Scan for the cell matching the given text and deliver its [x, y] coordinate at center. 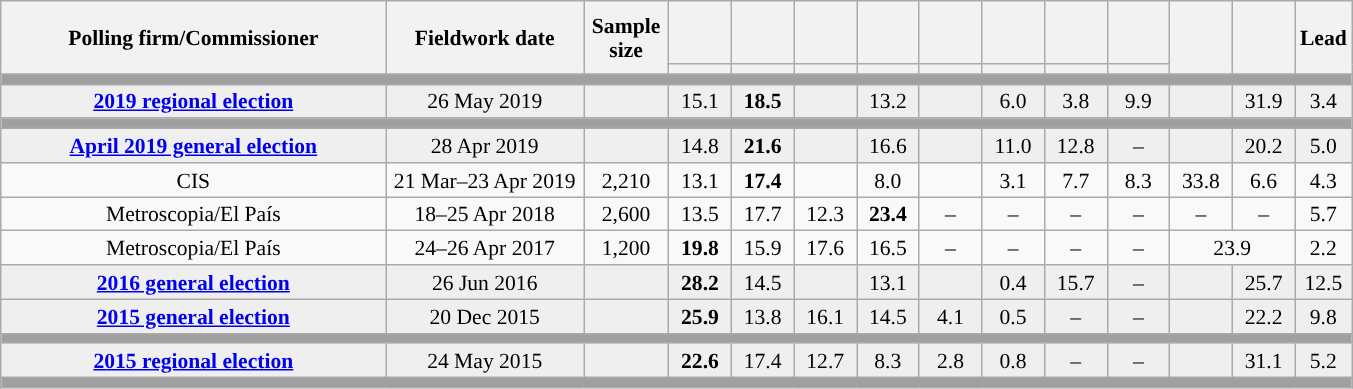
28.2 [700, 282]
2,210 [626, 180]
16.1 [826, 316]
4.3 [1324, 180]
0.8 [1014, 361]
5.2 [1324, 361]
CIS [194, 180]
9.9 [1138, 101]
14.8 [700, 146]
12.5 [1324, 282]
0.5 [1014, 316]
2.8 [950, 361]
28 Apr 2019 [485, 146]
13.5 [700, 214]
23.9 [1232, 248]
15.7 [1076, 282]
20.2 [1264, 146]
2015 general election [194, 316]
2,600 [626, 214]
2015 regional election [194, 361]
Fieldwork date [485, 38]
25.9 [700, 316]
26 Jun 2016 [485, 282]
26 May 2019 [485, 101]
5.0 [1324, 146]
5.7 [1324, 214]
23.4 [888, 214]
6.0 [1014, 101]
April 2019 general election [194, 146]
3.8 [1076, 101]
24 May 2015 [485, 361]
21 Mar–23 Apr 2019 [485, 180]
Polling firm/Commissioner [194, 38]
3.1 [1014, 180]
13.2 [888, 101]
24–26 Apr 2017 [485, 248]
15.9 [762, 248]
17.6 [826, 248]
13.8 [762, 316]
31.9 [1264, 101]
1,200 [626, 248]
12.8 [1076, 146]
18–25 Apr 2018 [485, 214]
33.8 [1202, 180]
11.0 [1014, 146]
Sample size [626, 38]
16.5 [888, 248]
20 Dec 2015 [485, 316]
8.0 [888, 180]
31.1 [1264, 361]
12.7 [826, 361]
21.6 [762, 146]
0.4 [1014, 282]
6.6 [1264, 180]
3.4 [1324, 101]
17.7 [762, 214]
2.2 [1324, 248]
18.5 [762, 101]
22.2 [1264, 316]
16.6 [888, 146]
25.7 [1264, 282]
2019 regional election [194, 101]
12.3 [826, 214]
4.1 [950, 316]
15.1 [700, 101]
9.8 [1324, 316]
7.7 [1076, 180]
19.8 [700, 248]
2016 general election [194, 282]
22.6 [700, 361]
Lead [1324, 38]
